Capture the cell that displays the provided text and extract its [X, Y] central coordinate. 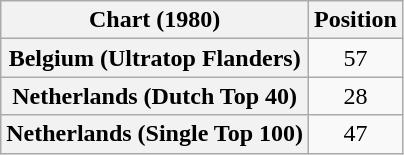
Netherlands (Single Top 100) [155, 134]
Chart (1980) [155, 20]
47 [356, 134]
Position [356, 20]
Netherlands (Dutch Top 40) [155, 96]
Belgium (Ultratop Flanders) [155, 58]
57 [356, 58]
28 [356, 96]
